From the cell containing the given text, extract its center point as [X, Y] coordinate. 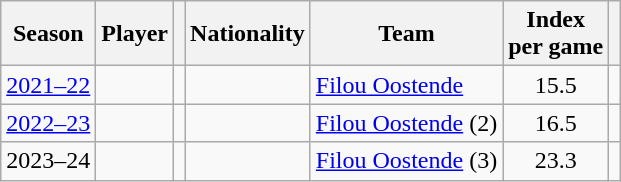
Player [135, 34]
Filou Oostende [406, 85]
Filou Oostende (3) [406, 161]
Season [48, 34]
16.5 [556, 123]
Filou Oostende (2) [406, 123]
23.3 [556, 161]
Team [406, 34]
Indexper game [556, 34]
2022–23 [48, 123]
2023–24 [48, 161]
2021–22 [48, 85]
Nationality [248, 34]
15.5 [556, 85]
